Return the [X, Y] coordinate for the center point of the cell that contains the specified text.  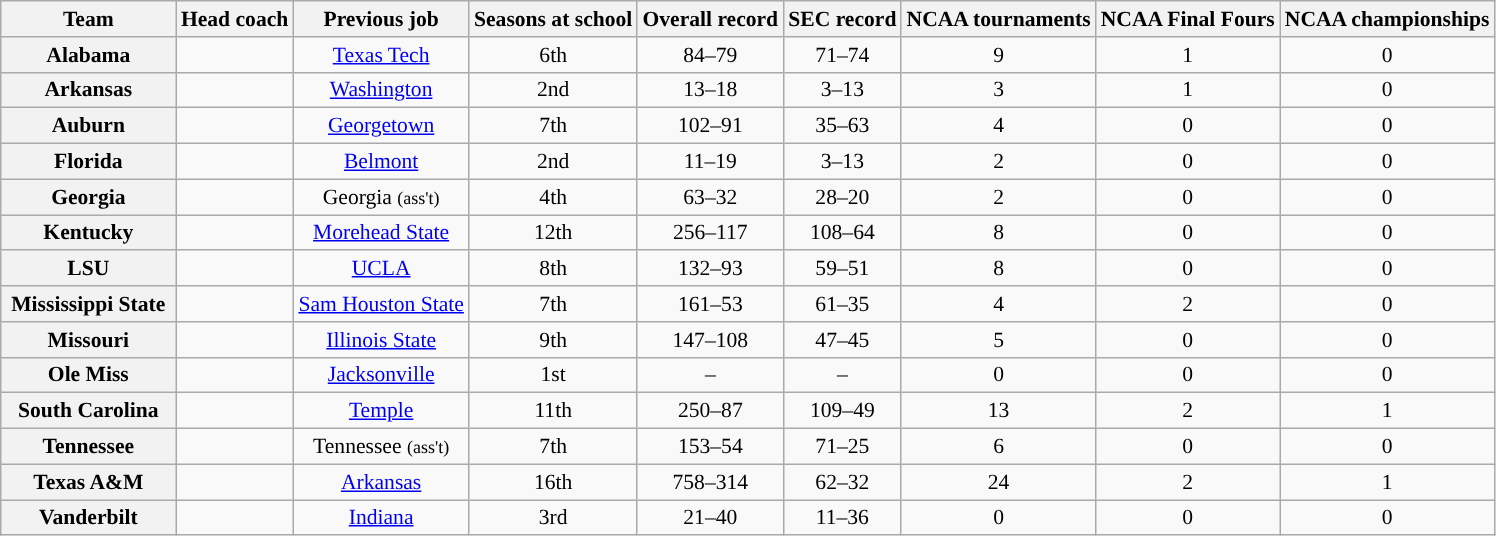
3rd [553, 518]
102–91 [710, 126]
47–45 [842, 340]
5 [998, 340]
Belmont [381, 162]
Tennessee (ass't) [381, 447]
13 [998, 411]
71–74 [842, 55]
Auburn [88, 126]
Alabama [88, 55]
NCAA championships [1388, 19]
16th [553, 482]
UCLA [381, 269]
11–19 [710, 162]
South Carolina [88, 411]
Indiana [381, 518]
63–32 [710, 197]
6th [553, 55]
NCAA Final Fours [1188, 19]
132–93 [710, 269]
6 [998, 447]
Temple [381, 411]
71–25 [842, 447]
8th [553, 269]
108–64 [842, 233]
Vanderbilt [88, 518]
Overall record [710, 19]
9 [998, 55]
3 [998, 90]
Jacksonville [381, 375]
59–51 [842, 269]
Illinois State [381, 340]
161–53 [710, 304]
13–18 [710, 90]
4th [553, 197]
109–49 [842, 411]
Previous job [381, 19]
62–32 [842, 482]
11–36 [842, 518]
Tennessee [88, 447]
21–40 [710, 518]
153–54 [710, 447]
Head coach [234, 19]
Texas Tech [381, 55]
1st [553, 375]
Missouri [88, 340]
758–314 [710, 482]
147–108 [710, 340]
84–79 [710, 55]
250–87 [710, 411]
Mississippi State [88, 304]
256–117 [710, 233]
Georgia [88, 197]
35–63 [842, 126]
12th [553, 233]
LSU [88, 269]
Texas A&M [88, 482]
Seasons at school [553, 19]
61–35 [842, 304]
Georgetown [381, 126]
SEC record [842, 19]
Ole Miss [88, 375]
11th [553, 411]
9th [553, 340]
Florida [88, 162]
Georgia (ass't) [381, 197]
NCAA tournaments [998, 19]
24 [998, 482]
28–20 [842, 197]
Team [88, 19]
Kentucky [88, 233]
Washington [381, 90]
Morehead State [381, 233]
Sam Houston State [381, 304]
